Capture the cell that displays the provided text and extract its (X, Y) central coordinate. 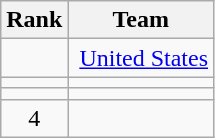
4 (34, 118)
Rank (34, 20)
United States (141, 58)
Team (141, 20)
